Search for the cell housing the specified text and yield its [X, Y] center coordinate. 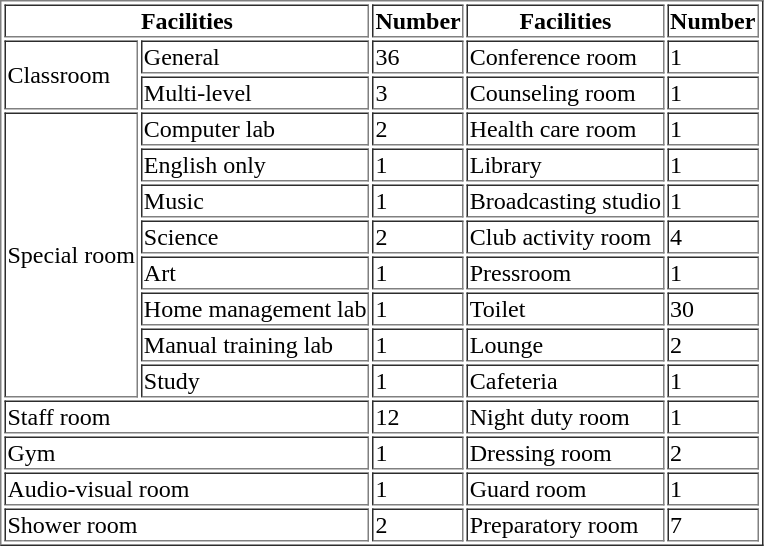
30 [712, 308]
Staff room [186, 416]
Gym [186, 452]
Lounge [566, 344]
Study [256, 380]
Science [256, 236]
Dressing room [566, 452]
7 [712, 524]
Guard room [566, 488]
English only [256, 164]
Broadcasting studio [566, 200]
3 [418, 92]
Cafeteria [566, 380]
Multi-level [256, 92]
Computer lab [256, 128]
Music [256, 200]
Library [566, 164]
Special room [70, 254]
Audio-visual room [186, 488]
Shower room [186, 524]
Night duty room [566, 416]
Conference room [566, 56]
Club activity room [566, 236]
Manual training lab [256, 344]
Pressroom [566, 272]
4 [712, 236]
36 [418, 56]
Classroom [70, 74]
Preparatory room [566, 524]
Home management lab [256, 308]
Counseling room [566, 92]
12 [418, 416]
Health care room [566, 128]
Toilet [566, 308]
General [256, 56]
Art [256, 272]
